Output the [x, y] coordinate of the center of the cell containing the given text.  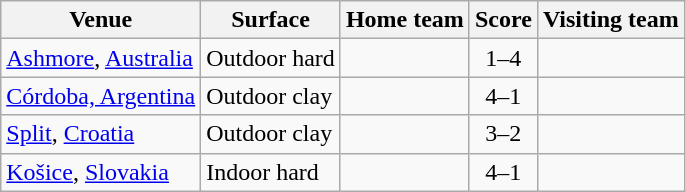
Ashmore, Australia [101, 58]
Košice, Slovakia [101, 172]
Home team [404, 20]
Visiting team [610, 20]
Córdoba, Argentina [101, 96]
3–2 [503, 134]
Outdoor hard [271, 58]
Surface [271, 20]
Score [503, 20]
1–4 [503, 58]
Indoor hard [271, 172]
Split, Croatia [101, 134]
Venue [101, 20]
